Return the (X, Y) coordinate for the center point of the cell that contains the specified text.  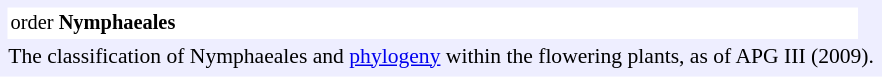
order Nymphaeales (432, 23)
The classification of Nymphaeales and phylogeny within the flowering plants, as of APG III (2009). (442, 55)
